Provide the (x, y) coordinate of the cell's center where the given text is located.  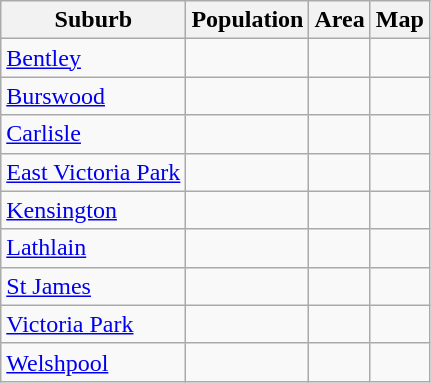
St James (94, 286)
Bentley (94, 58)
Victoria Park (94, 324)
Suburb (94, 20)
Kensington (94, 210)
Welshpool (94, 362)
Area (340, 20)
Burswood (94, 96)
Population (248, 20)
Map (400, 20)
East Victoria Park (94, 172)
Lathlain (94, 248)
Carlisle (94, 134)
